Extract the [X, Y] coordinate from the center of the cell holding the provided text.  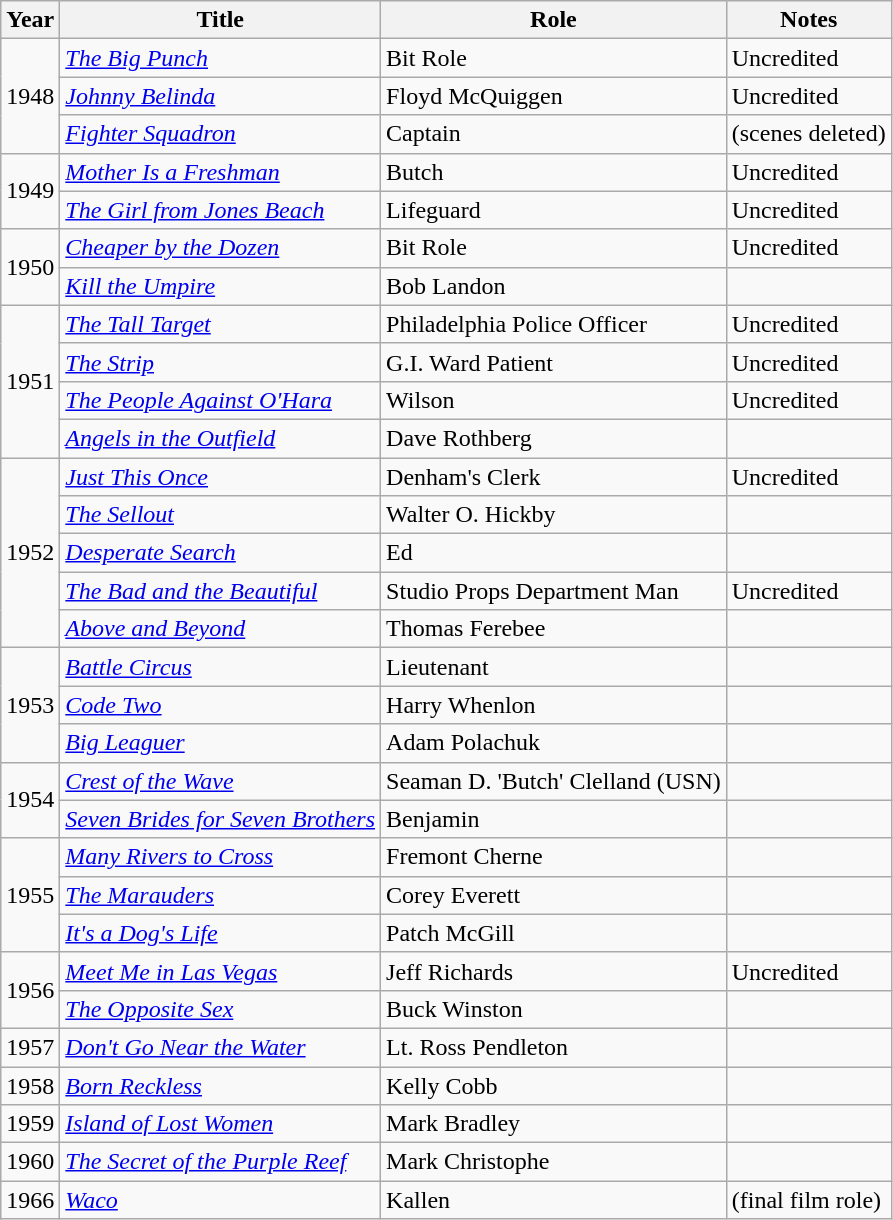
Wilson [554, 400]
Fremont Cherne [554, 857]
Waco [220, 1200]
Cheaper by the Dozen [220, 248]
1951 [30, 381]
The Opposite Sex [220, 1009]
Lt. Ross Pendleton [554, 1047]
1956 [30, 990]
Born Reckless [220, 1085]
Ed [554, 553]
(scenes deleted) [808, 134]
Butch [554, 172]
Walter O. Hickby [554, 515]
Many Rivers to Cross [220, 857]
1955 [30, 895]
Title [220, 20]
Mother Is a Freshman [220, 172]
Just This Once [220, 477]
Code Two [220, 705]
The Girl from Jones Beach [220, 210]
The People Against O'Hara [220, 400]
Buck Winston [554, 1009]
Mark Christophe [554, 1162]
1948 [30, 96]
Above and Beyond [220, 629]
Battle Circus [220, 667]
Jeff Richards [554, 971]
Meet Me in Las Vegas [220, 971]
Role [554, 20]
Seaman D. 'Butch' Clelland (USN) [554, 781]
The Strip [220, 362]
Fighter Squadron [220, 134]
Denham's Clerk [554, 477]
1959 [30, 1124]
Kelly Cobb [554, 1085]
The Tall Target [220, 324]
The Secret of the Purple Reef [220, 1162]
1957 [30, 1047]
Desperate Search [220, 553]
1953 [30, 705]
1949 [30, 191]
Dave Rothberg [554, 438]
Captain [554, 134]
Patch McGill [554, 933]
1954 [30, 800]
Mark Bradley [554, 1124]
Lifeguard [554, 210]
The Sellout [220, 515]
1950 [30, 267]
Benjamin [554, 819]
Johnny Belinda [220, 96]
Corey Everett [554, 895]
G.I. Ward Patient [554, 362]
1960 [30, 1162]
The Big Punch [220, 58]
Floyd McQuiggen [554, 96]
(final film role) [808, 1200]
Angels in the Outfield [220, 438]
Studio Props Department Man [554, 591]
Adam Polachuk [554, 743]
Kill the Umpire [220, 286]
1958 [30, 1085]
Don't Go Near the Water [220, 1047]
The Bad and the Beautiful [220, 591]
Bob Landon [554, 286]
Seven Brides for Seven Brothers [220, 819]
Lieutenant [554, 667]
1966 [30, 1200]
Kallen [554, 1200]
It's a Dog's Life [220, 933]
Notes [808, 20]
The Marauders [220, 895]
Big Leaguer [220, 743]
1952 [30, 553]
Island of Lost Women [220, 1124]
Crest of the Wave [220, 781]
Year [30, 20]
Thomas Ferebee [554, 629]
Harry Whenlon [554, 705]
Philadelphia Police Officer [554, 324]
